For the text-containing cell, return its midpoint in (X, Y) coordinate format. 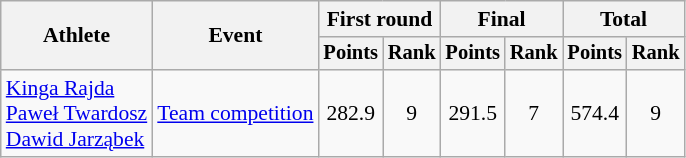
Athlete (77, 36)
Team competition (235, 114)
Kinga RajdaPaweł TwardoszDawid Jarząbek (77, 114)
Total (623, 19)
Event (235, 36)
7 (534, 114)
282.9 (351, 114)
574.4 (594, 114)
291.5 (473, 114)
Final (502, 19)
First round (380, 19)
